From the cell containing the given text, extract its center point as (x, y) coordinate. 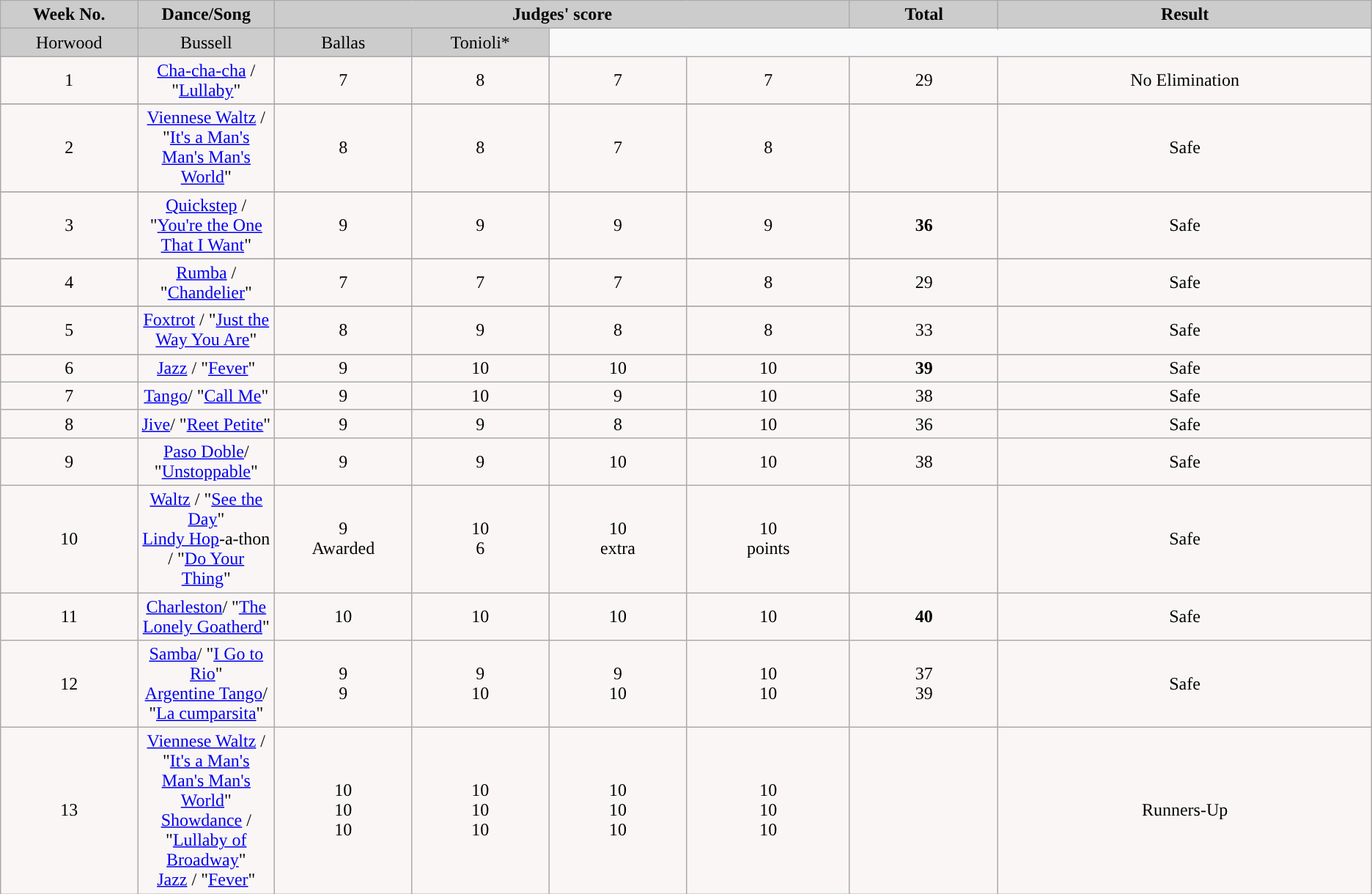
Paso Doble/ "Unstoppable" (207, 462)
6 (69, 368)
Quickstep / "You're the One That I Want" (207, 225)
9Awarded (343, 539)
Cha-cha-cha / "Lullaby" (207, 81)
1 (69, 81)
33 (923, 330)
No Elimination (1184, 81)
Total (923, 15)
99 (343, 684)
Waltz / "See the Day"Lindy Hop-a-thon / "Do Your Thing" (207, 539)
39 (923, 368)
Runners-Up (1184, 810)
3739 (923, 684)
Result (1184, 15)
4 (69, 283)
11 (69, 616)
Foxtrot / "Just the Way You Are" (207, 330)
Dance/Song (207, 15)
Horwood (69, 43)
Jazz / "Fever" (207, 368)
3 (69, 225)
10extra (618, 539)
Judges' score (563, 15)
Viennese Waltz / "It's a Man's Man's Man's World"Showdance / "Lullaby of Broadway"Jazz / "Fever" (207, 810)
5 (69, 330)
13 (69, 810)
Bussell (207, 43)
2 (69, 148)
Rumba / "Chandelier" (207, 283)
Tonioli* (481, 43)
106 (481, 539)
Samba/ "I Go to Rio"Argentine Tango/ "La cumparsita" (207, 684)
Charleston/ "The Lonely Goatherd" (207, 616)
Week No. (69, 15)
12 (69, 684)
Viennese Waltz / "It's a Man's Man's Man's World" (207, 148)
10points (768, 539)
Tango/ "Call Me" (207, 396)
40 (923, 616)
Jive/ "Reet Petite" (207, 424)
Ballas (343, 43)
1010 (768, 684)
